Extract the (X, Y) coordinate from the center of the cell holding the provided text.  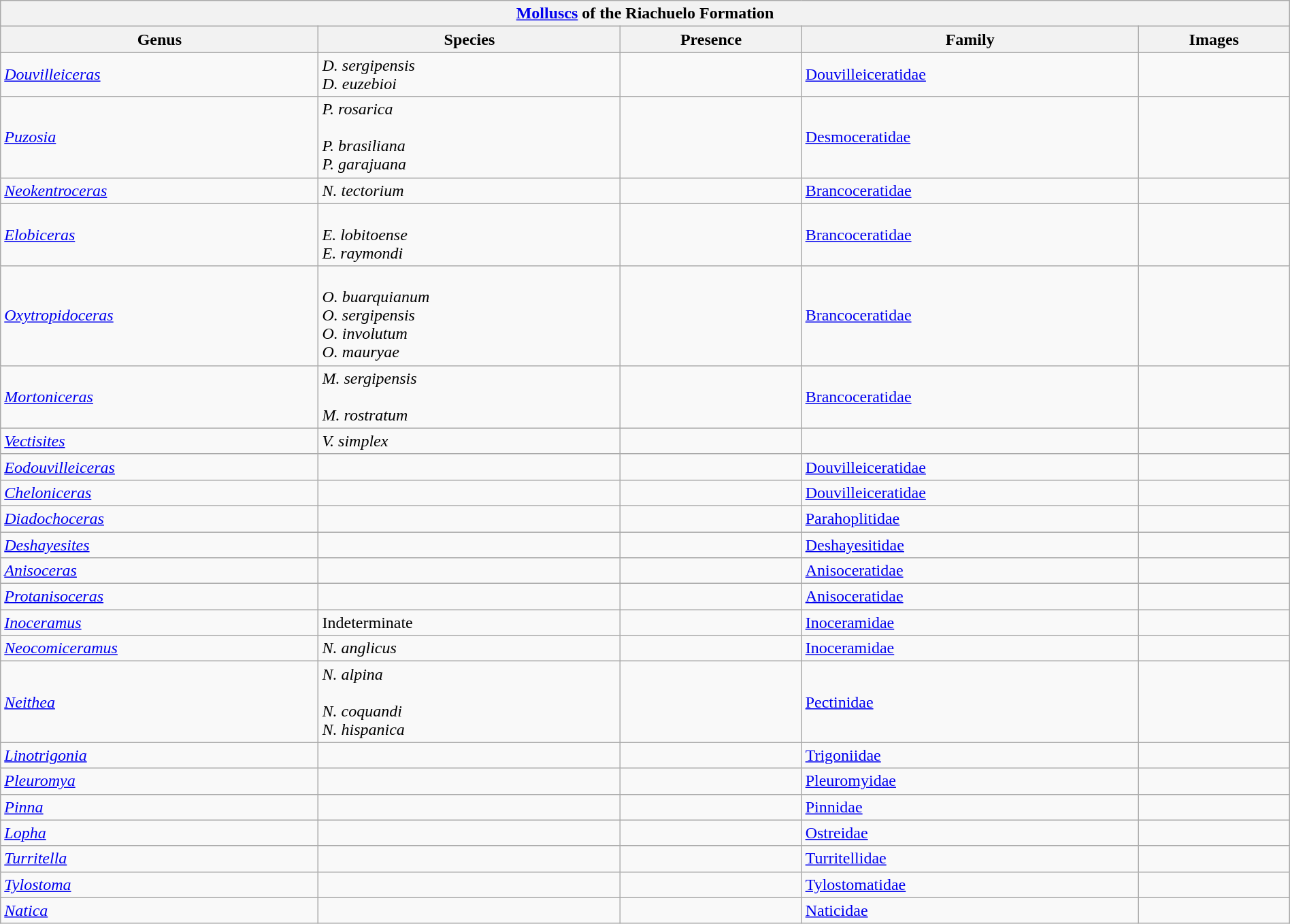
Inoceramus (159, 623)
Eodouvilleiceras (159, 467)
Elobiceras (159, 235)
Desmoceratidae (970, 137)
Cheloniceras (159, 493)
Tylostoma (159, 885)
Vectisites (159, 441)
Anisoceras (159, 571)
Linotrigonia (159, 755)
Neocomiceramus (159, 648)
Pectinidae (970, 702)
Neithea (159, 702)
Diadochoceras (159, 518)
Pinna (159, 807)
N. anglicus (469, 648)
Indeterminate (469, 623)
Neokentroceras (159, 191)
Species (469, 39)
M. sergipensisM. rostratum (469, 397)
Naticidae (970, 910)
Deshayesitidae (970, 545)
V. simplex (469, 441)
Genus (159, 39)
Turritellidae (970, 859)
Mortoniceras (159, 397)
P. rosaricaP. brasiliana P. garajuana (469, 137)
Puzosia (159, 137)
Pinnidae (970, 807)
Family (970, 39)
Trigoniidae (970, 755)
Ostreidae (970, 833)
Turritella (159, 859)
Oxytropidoceras (159, 316)
O. buarquianumO. sergipensis O. involutum O. mauryae (469, 316)
D. sergipensisD. euzebioi (469, 75)
E. lobitoenseE. raymondi (469, 235)
Parahoplitidae (970, 518)
Pleuromyidae (970, 781)
Molluscs of the Riachuelo Formation (645, 14)
N. tectorium (469, 191)
Protanisoceras (159, 597)
Douvilleiceras (159, 75)
Deshayesites (159, 545)
Images (1214, 39)
Presence (711, 39)
Natica (159, 910)
Tylostomatidae (970, 885)
N. alpinaN. coquandi N. hispanica (469, 702)
Lopha (159, 833)
Pleuromya (159, 781)
